Extract the (X, Y) coordinate from the center of the cell holding the provided text.  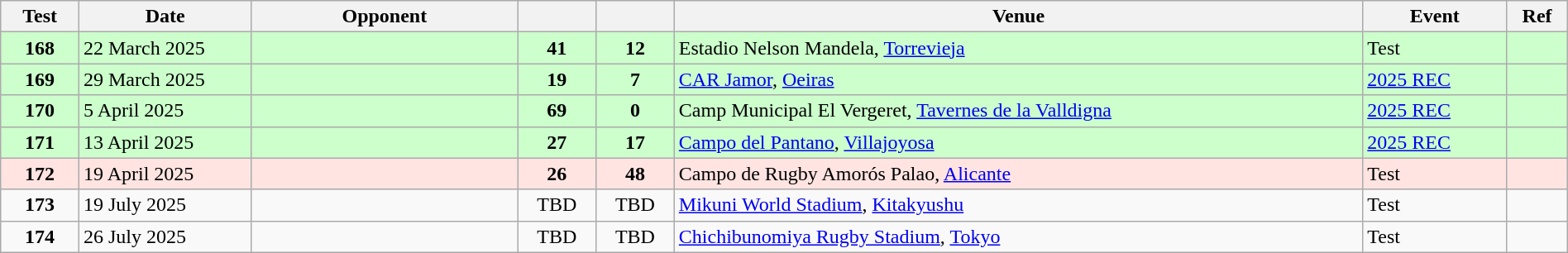
168 (40, 48)
22 March 2025 (165, 48)
Ref (1537, 17)
Campo del Pantano, Villajoyosa (1018, 142)
172 (40, 174)
Camp Municipal El Vergeret, Tavernes de la Valldigna (1018, 111)
170 (40, 111)
13 April 2025 (165, 142)
27 (557, 142)
Event (1435, 17)
173 (40, 205)
69 (557, 111)
174 (40, 236)
Estadio Nelson Mandela, Torrevieja (1018, 48)
5 April 2025 (165, 111)
CAR Jamor, Oeiras (1018, 79)
0 (635, 111)
19 July 2025 (165, 205)
12 (635, 48)
48 (635, 174)
Mikuni World Stadium, Kitakyushu (1018, 205)
Chichibunomiya Rugby Stadium, Tokyo (1018, 236)
19 April 2025 (165, 174)
169 (40, 79)
Date (165, 17)
26 July 2025 (165, 236)
7 (635, 79)
171 (40, 142)
29 March 2025 (165, 79)
41 (557, 48)
26 (557, 174)
17 (635, 142)
Opponent (385, 17)
19 (557, 79)
Campo de Rugby Amorós Palao, Alicante (1018, 174)
Venue (1018, 17)
